Output the (X, Y) coordinate of the center of the cell containing the given text.  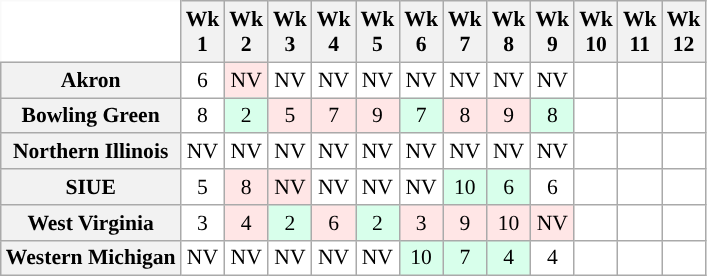
Western Michigan (91, 258)
Wk8 (509, 32)
Wk4 (334, 32)
Wk3 (290, 32)
Northern Illinois (91, 152)
Akron (91, 80)
SIUE (91, 187)
Wk12 (684, 32)
West Virginia (91, 223)
Wk11 (640, 32)
Wk 1 (203, 32)
Wk2 (246, 32)
Wk5 (378, 32)
Wk10 (596, 32)
Wk6 (421, 32)
Wk9 (552, 32)
Wk7 (465, 32)
Bowling Green (91, 116)
